Provide the [X, Y] coordinate of the cell's center where the given text is located.  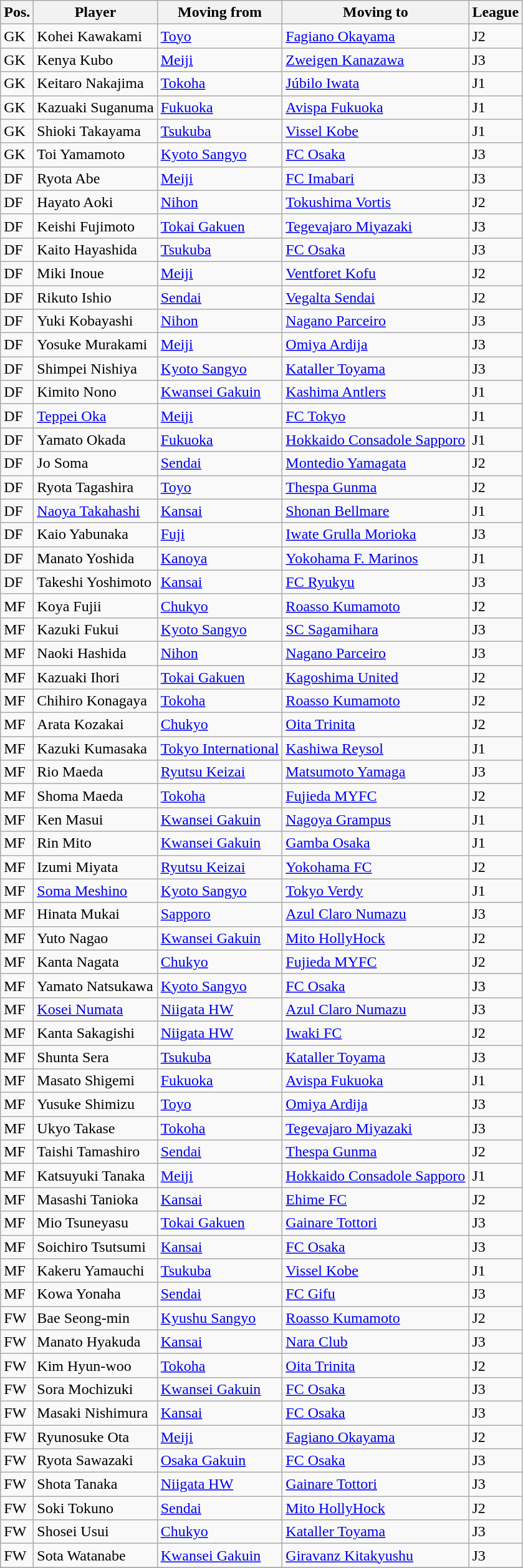
Sota Watanabe [95, 1556]
Ryunosuke Ota [95, 1436]
Toi Yamamoto [95, 155]
Yusuke Shimizu [95, 1105]
Sapporo [219, 914]
Ryota Sawazaki [95, 1461]
Zweigen Kanazawa [375, 60]
Ken Masui [95, 820]
Yokohama F. Marinos [375, 558]
Kanta Nagata [95, 962]
Fuji [219, 535]
Iwate Grulla Morioka [375, 535]
Jo Soma [95, 463]
Miki Inoue [95, 273]
Hayato Aoki [95, 202]
Júbilo Iwata [375, 84]
Vegalta Sendai [375, 298]
Tokushima Vortis [375, 202]
Manato Yoshida [95, 558]
Ventforet Kofu [375, 273]
Kanta Sakagishi [95, 1033]
Montedio Yamagata [375, 463]
Katsuyuki Tanaka [95, 1176]
Kosei Numata [95, 1009]
Keishi Fujimoto [95, 226]
Masato Shigemi [95, 1081]
Soki Tokuno [95, 1508]
Shunta Sera [95, 1057]
Yamato Okada [95, 440]
Kashiwa Reysol [375, 748]
Kimito Nono [95, 392]
Shimpei Nishiya [95, 369]
Arata Kozakai [95, 725]
Masaki Nishimura [95, 1413]
Moving to [375, 12]
Masashi Tanioka [95, 1199]
Taishi Tamashiro [95, 1152]
Yosuke Murakami [95, 345]
Gamba Osaka [375, 843]
Naoya Takahashi [95, 511]
Shosei Usui [95, 1532]
Giravanz Kitakyushu [375, 1556]
Iwaki FC [375, 1033]
Chihiro Konagaya [95, 701]
Kazuki Fukui [95, 629]
Kaio Yabunaka [95, 535]
Kanoya [219, 558]
Kohei Kawakami [95, 36]
League [496, 12]
FC Gifu [375, 1294]
Hinata Mukai [95, 914]
Nagoya Grampus [375, 820]
FC Ryukyu [375, 582]
Kowa Yonaha [95, 1294]
Rikuto Ishio [95, 298]
Kakeru Yamauchi [95, 1270]
Kim Hyun-woo [95, 1365]
Kazuaki Suganuma [95, 107]
Yamato Natsukawa [95, 985]
Moving from [219, 12]
Rin Mito [95, 843]
Yuki Kobayashi [95, 321]
Izumi Miyata [95, 867]
Kaito Hayashida [95, 249]
Soma Meshino [95, 891]
Shioki Takayama [95, 131]
SC Sagamihara [375, 629]
Tokyo Verdy [375, 891]
Shoma Maeda [95, 796]
Ryota Tagashira [95, 487]
Nara Club [375, 1342]
Kazuaki Ihori [95, 677]
Player [95, 12]
Ryota Abe [95, 178]
Teppei Oka [95, 416]
Mio Tsuneyasu [95, 1223]
Kazuki Kumasaka [95, 748]
Ukyo Takase [95, 1128]
Naoki Hashida [95, 653]
Ehime FC [375, 1199]
Shota Tanaka [95, 1484]
Keitaro Nakajima [95, 84]
Tokyo International [219, 748]
Rio Maeda [95, 772]
Manato Hyakuda [95, 1342]
Osaka Gakuin [219, 1461]
Kagoshima United [375, 677]
Kashima Antlers [375, 392]
Kyushu Sangyo [219, 1318]
FC Imabari [375, 178]
Soichiro Tsutsumi [95, 1247]
Takeshi Yoshimoto [95, 582]
Pos. [17, 12]
FC Tokyo [375, 416]
Shonan Bellmare [375, 511]
Bae Seong-min [95, 1318]
Yuto Nagao [95, 938]
Yokohama FC [375, 867]
Sora Mochizuki [95, 1389]
Kenya Kubo [95, 60]
Matsumoto Yamaga [375, 772]
Koya Fujii [95, 606]
